For the text-containing cell, return its midpoint in (x, y) coordinate format. 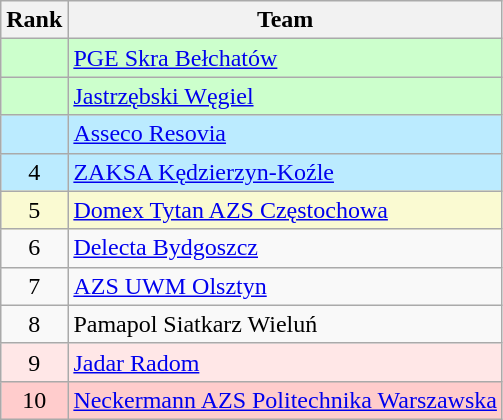
Rank (34, 20)
Team (286, 20)
7 (34, 286)
Pamapol Siatkarz Wieluń (286, 324)
4 (34, 172)
6 (34, 248)
Domex Tytan AZS Częstochowa (286, 210)
Asseco Resovia (286, 134)
PGE Skra Bełchatów (286, 58)
AZS UWM Olsztyn (286, 286)
9 (34, 362)
ZAKSA Kędzierzyn-Koźle (286, 172)
5 (34, 210)
Jadar Radom (286, 362)
10 (34, 400)
Jastrzębski Węgiel (286, 96)
Neckermann AZS Politechnika Warszawska (286, 400)
Delecta Bydgoszcz (286, 248)
8 (34, 324)
